Identify which cell holds the provided text, then report its [X, Y] central coordinate. 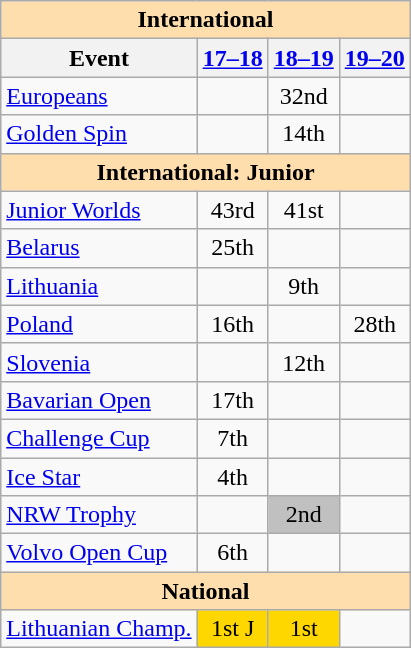
1st J [232, 629]
Lithuanian Champ. [99, 629]
Bavarian Open [99, 400]
Slovenia [99, 362]
1st [304, 629]
2nd [304, 515]
43rd [232, 210]
7th [232, 438]
National [206, 591]
Event [99, 58]
12th [304, 362]
41st [304, 210]
18–19 [304, 58]
Lithuania [99, 286]
14th [304, 134]
Challenge Cup [99, 438]
25th [232, 248]
16th [232, 324]
4th [232, 477]
International [206, 20]
9th [304, 286]
Belarus [99, 248]
19–20 [374, 58]
17–18 [232, 58]
32nd [304, 96]
Golden Spin [99, 134]
NRW Trophy [99, 515]
Ice Star [99, 477]
28th [374, 324]
Volvo Open Cup [99, 553]
6th [232, 553]
17th [232, 400]
Europeans [99, 96]
Poland [99, 324]
International: Junior [206, 172]
Junior Worlds [99, 210]
